Determine the (X, Y) coordinate at the center of the cell enclosing the given text.  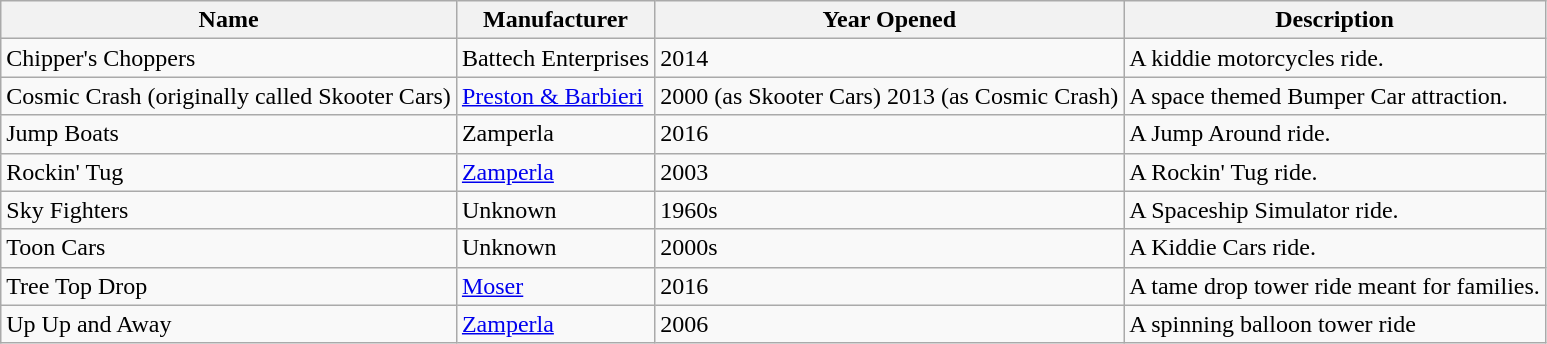
A kiddie motorcycles ride. (1335, 58)
A spinning balloon tower ride (1335, 324)
2000s (890, 248)
Sky Fighters (229, 210)
A tame drop tower ride meant for families. (1335, 286)
Moser (555, 286)
Name (229, 20)
A Rockin' Tug ride. (1335, 172)
Tree Top Drop (229, 286)
Battech Enterprises (555, 58)
1960s (890, 210)
A Spaceship Simulator ride. (1335, 210)
Rockin' Tug (229, 172)
A Jump Around ride. (1335, 134)
Manufacturer (555, 20)
2003 (890, 172)
A space themed Bumper Car attraction. (1335, 96)
A Kiddie Cars ride. (1335, 248)
2006 (890, 324)
Up Up and Away (229, 324)
Description (1335, 20)
Chipper's Choppers (229, 58)
2000 (as Skooter Cars) 2013 (as Cosmic Crash) (890, 96)
Jump Boats (229, 134)
Preston & Barbieri (555, 96)
Year Opened (890, 20)
2014 (890, 58)
Cosmic Crash (originally called Skooter Cars) (229, 96)
Toon Cars (229, 248)
